Capture the cell that displays the provided text and extract its (x, y) central coordinate. 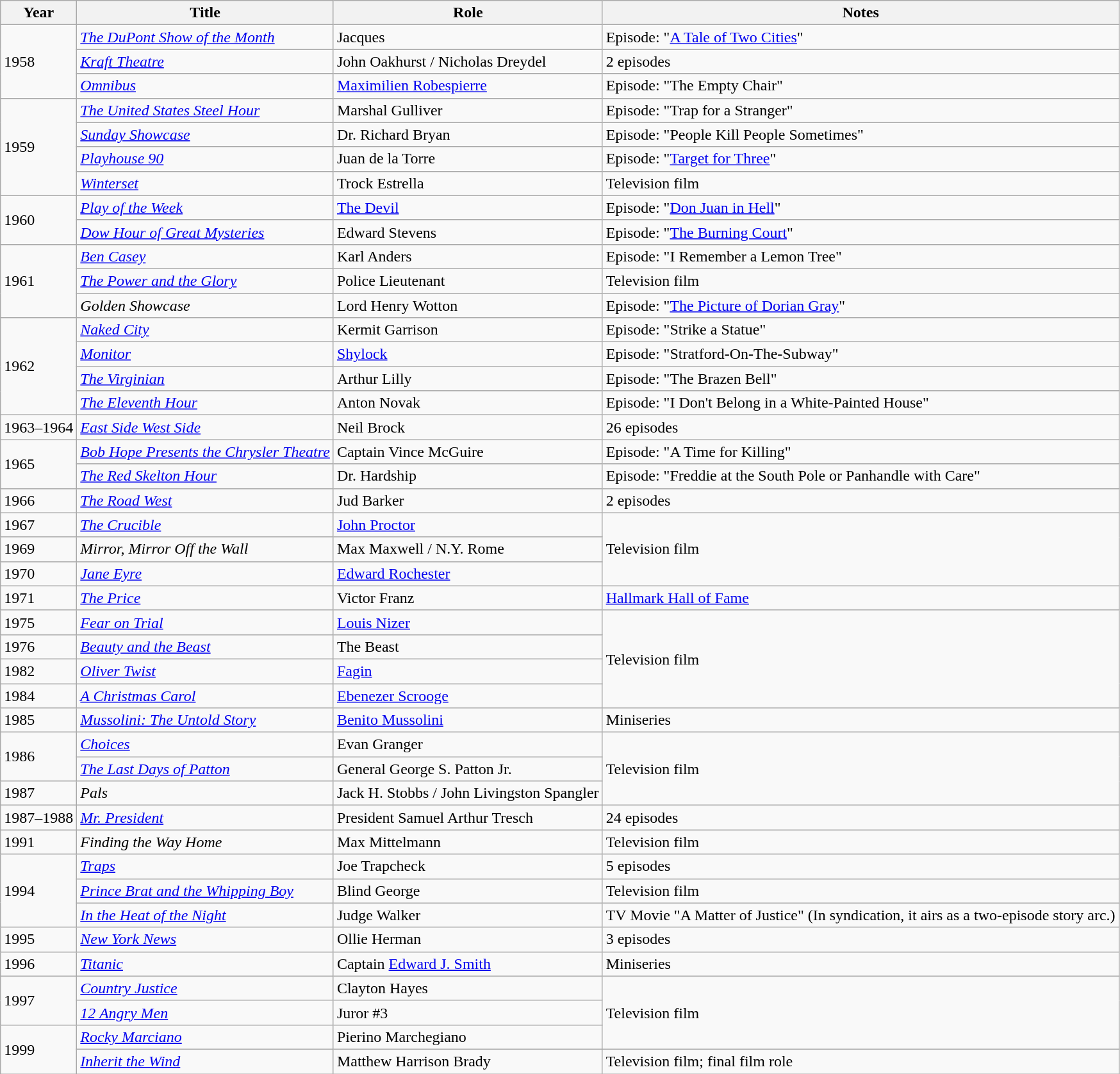
Playhouse 90 (205, 159)
Max Mittelmann (468, 842)
Kraft Theatre (205, 62)
Maximilien Robespierre (468, 86)
Edward Rochester (468, 574)
Episode: "I Don't Belong in a White-Painted House" (861, 403)
Episode: "Strike a Statue" (861, 330)
Juan de la Torre (468, 159)
Episode: "The Empty Chair" (861, 86)
General George S. Patton Jr. (468, 769)
Jane Eyre (205, 574)
Clayton Hayes (468, 988)
Episode: "Target for Three" (861, 159)
Anton Novak (468, 403)
Play of the Week (205, 208)
1961 (38, 281)
The Road West (205, 500)
Matthew Harrison Brady (468, 1061)
Notes (861, 13)
Captain Vince McGuire (468, 452)
Ebenezer Scrooge (468, 695)
1959 (38, 147)
Juror #3 (468, 1012)
The Crucible (205, 525)
Jacques (468, 37)
A Christmas Carol (205, 695)
The Red Skelton Hour (205, 476)
Jud Barker (468, 500)
1985 (38, 720)
Fear on Trial (205, 622)
Episode: "A Tale of Two Cities" (861, 37)
1970 (38, 574)
Captain Edward J. Smith (468, 964)
Blind George (468, 891)
The DuPont Show of the Month (205, 37)
Mussolini: The Untold Story (205, 720)
Lord Henry Wotton (468, 306)
1991 (38, 842)
Country Justice (205, 988)
Winterset (205, 183)
Jack H. Stobbs / John Livingston Spangler (468, 793)
Episode: "Trap for a Stranger" (861, 110)
Episode: "Don Juan in Hell" (861, 208)
1960 (38, 220)
Pals (205, 793)
Episode: "Stratford-On-The-Subway" (861, 354)
Mirror, Mirror Off the Wall (205, 549)
Ben Casey (205, 256)
Ollie Herman (468, 939)
East Side West Side (205, 427)
Hallmark Hall of Fame (861, 598)
1969 (38, 549)
5 episodes (861, 866)
Title (205, 13)
Bob Hope Presents the Chrysler Theatre (205, 452)
Finding the Way Home (205, 842)
New York News (205, 939)
1995 (38, 939)
Naked City (205, 330)
Victor Franz (468, 598)
Television film; final film role (861, 1061)
Neil Brock (468, 427)
TV Movie "A Matter of Justice" (In syndication, it airs as a two-episode story arc.) (861, 915)
1958 (38, 62)
Arthur Lilly (468, 379)
24 episodes (861, 818)
Edward Stevens (468, 232)
John Oakhurst / Nicholas Dreydel (468, 62)
Karl Anders (468, 256)
Episode: "I Remember a Lemon Tree" (861, 256)
Role (468, 13)
Judge Walker (468, 915)
President Samuel Arthur Tresch (468, 818)
1997 (38, 1000)
Episode: "The Brazen Bell" (861, 379)
1986 (38, 757)
Max Maxwell / N.Y. Rome (468, 549)
1962 (38, 367)
The Last Days of Patton (205, 769)
1971 (38, 598)
Choices (205, 745)
John Proctor (468, 525)
Dr. Hardship (468, 476)
The Eleventh Hour (205, 403)
1987–1988 (38, 818)
Evan Granger (468, 745)
The Beast (468, 647)
Benito Mussolini (468, 720)
1975 (38, 622)
Year (38, 13)
Louis Nizer (468, 622)
Dow Hour of Great Mysteries (205, 232)
Trock Estrella (468, 183)
Kermit Garrison (468, 330)
Golden Showcase (205, 306)
1982 (38, 671)
Episode: "The Burning Court" (861, 232)
1966 (38, 500)
Rocky Marciano (205, 1037)
3 episodes (861, 939)
1996 (38, 964)
1967 (38, 525)
Marshal Gulliver (468, 110)
Sunday Showcase (205, 135)
Episode: "The Picture of Dorian Gray" (861, 306)
The Virginian (205, 379)
Episode: "A Time for Killing" (861, 452)
Monitor (205, 354)
Beauty and the Beast (205, 647)
Omnibus (205, 86)
Mr. President (205, 818)
The United States Steel Hour (205, 110)
In the Heat of the Night (205, 915)
Oliver Twist (205, 671)
Fagin (468, 671)
The Devil (468, 208)
Joe Trapcheck (468, 866)
Episode: "Freddie at the South Pole or Panhandle with Care" (861, 476)
Titanic (205, 964)
Pierino Marchegiano (468, 1037)
1987 (38, 793)
Police Lieutenant (468, 281)
1965 (38, 464)
1994 (38, 891)
The Power and the Glory (205, 281)
1963–1964 (38, 427)
Prince Brat and the Whipping Boy (205, 891)
Episode: "People Kill People Sometimes" (861, 135)
1999 (38, 1049)
12 Angry Men (205, 1012)
1976 (38, 647)
The Price (205, 598)
Shylock (468, 354)
26 episodes (861, 427)
Traps (205, 866)
Dr. Richard Bryan (468, 135)
Inherit the Wind (205, 1061)
1984 (38, 695)
